Return (X, Y) of the center of cell containing provided text 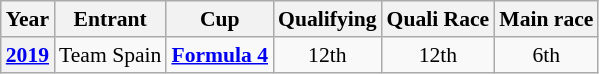
Cup (220, 19)
Quali Race (438, 19)
6th (546, 55)
Year (28, 19)
Team Spain (110, 55)
2019 (28, 55)
Qualifying (327, 19)
Main race (546, 19)
Formula 4 (220, 55)
Entrant (110, 19)
